Capture the cell that displays the provided text and extract its (X, Y) central coordinate. 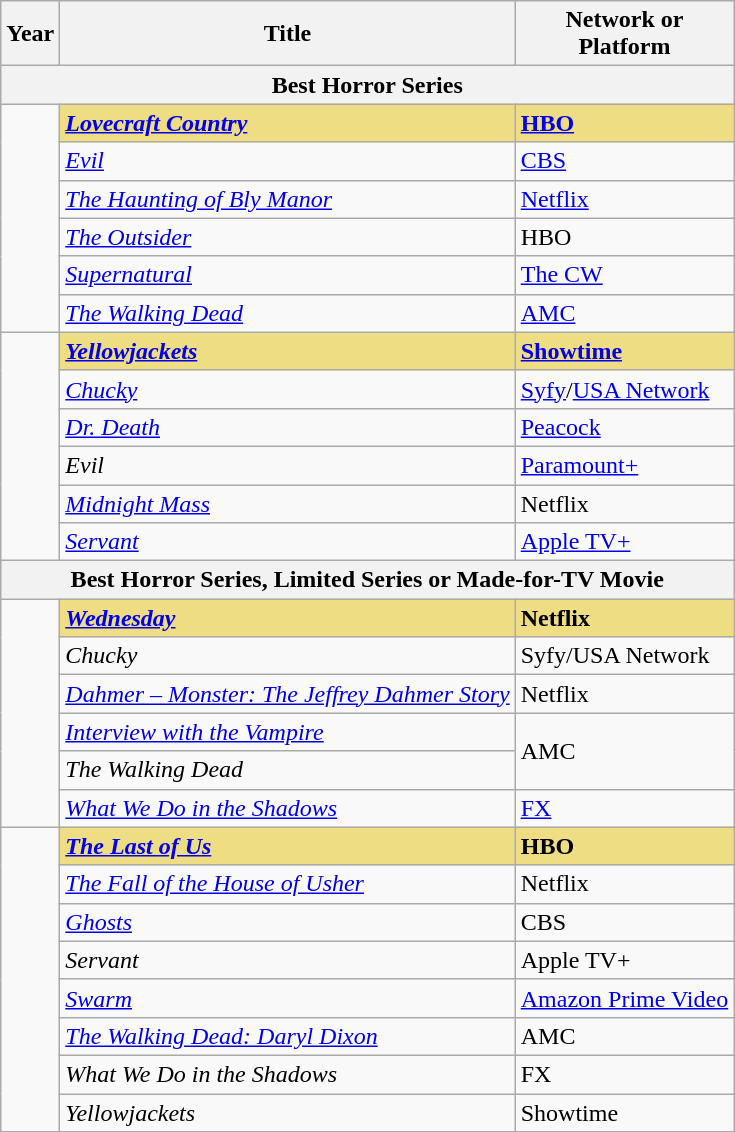
Midnight Mass (288, 503)
Paramount+ (624, 465)
Network orPlatform (624, 34)
The CW (624, 275)
The Last of Us (288, 846)
Best Horror Series (368, 85)
Dahmer – Monster: The Jeffrey Dahmer Story (288, 694)
Ghosts (288, 922)
The Fall of the House of Usher (288, 884)
Best Horror Series, Limited Series or Made-for-TV Movie (368, 580)
Year (30, 34)
The Haunting of Bly Manor (288, 199)
The Walking Dead: Daryl Dixon (288, 1036)
Supernatural (288, 275)
Amazon Prime Video (624, 998)
Lovecraft Country (288, 123)
Swarm (288, 998)
Interview with the Vampire (288, 732)
The Outsider (288, 237)
Peacock (624, 427)
Dr. Death (288, 427)
Title (288, 34)
Wednesday (288, 618)
